Identify which cell holds the provided text, then report its [X, Y] central coordinate. 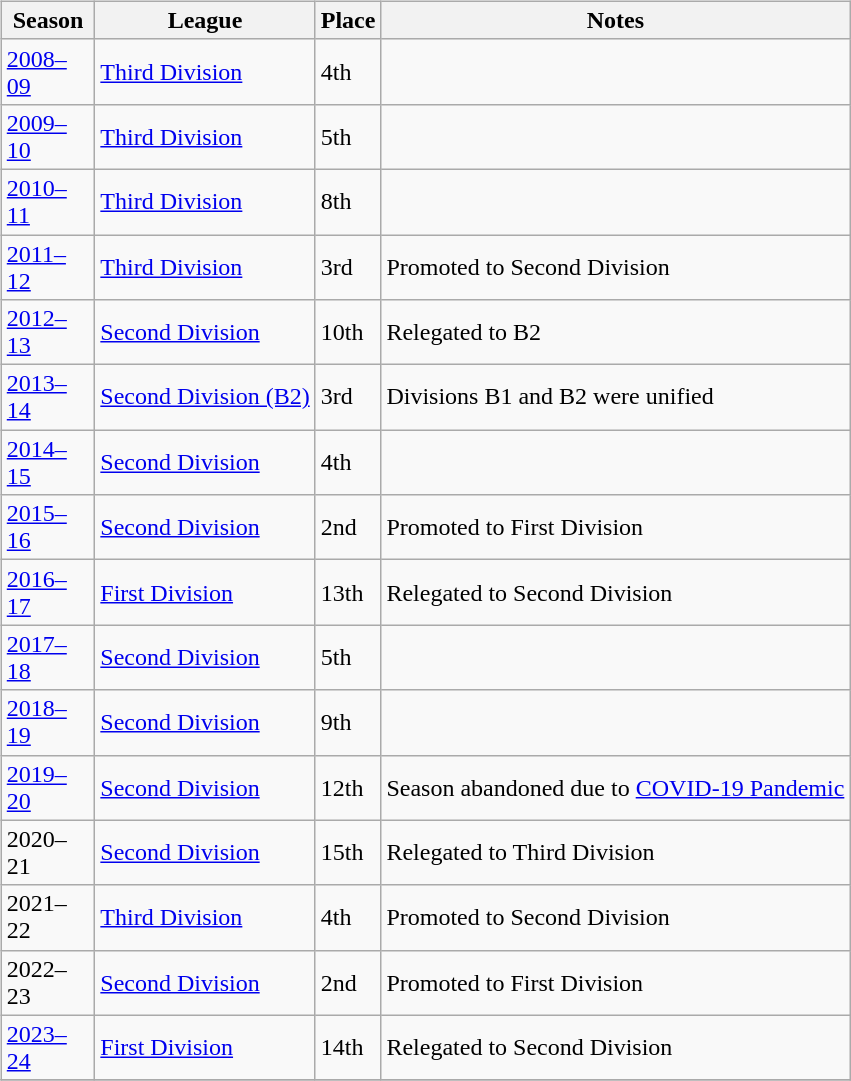
15th [348, 852]
Notes [616, 20]
Season abandoned due to COVID-19 Pandemic [616, 788]
2010–11 [48, 202]
9th [348, 722]
Relegated to B2 [616, 332]
Relegated to Third Division [616, 852]
2018–19 [48, 722]
2022–23 [48, 982]
2014–15 [48, 462]
12th [348, 788]
2013–14 [48, 398]
2023–24 [48, 1048]
2015–16 [48, 528]
10th [348, 332]
2012–13 [48, 332]
League [205, 20]
14th [348, 1048]
2011–12 [48, 266]
2017–18 [48, 658]
8th [348, 202]
2020–21 [48, 852]
Divisions B1 and B2 were unified [616, 398]
2016–17 [48, 592]
Second Division (B2) [205, 398]
2009–10 [48, 136]
Place [348, 20]
2019–20 [48, 788]
13th [348, 592]
2021–22 [48, 918]
Season [48, 20]
2008–09 [48, 72]
